Return the [X, Y] coordinate for the center point of the cell that contains the specified text.  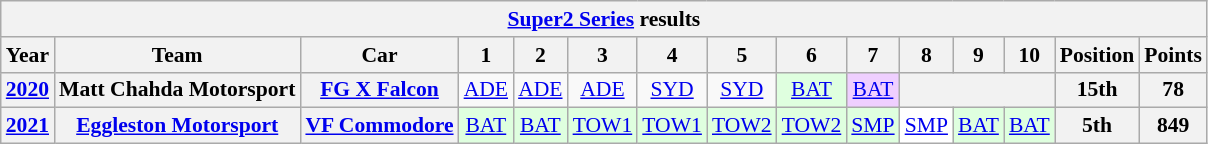
Team [177, 55]
VF Commodore [379, 126]
Position [1097, 55]
78 [1173, 90]
Super2 Series results [604, 19]
2020 [28, 90]
15th [1097, 90]
4 [672, 55]
9 [978, 55]
849 [1173, 126]
5 [742, 55]
7 [872, 55]
1 [486, 55]
FG X Falcon [379, 90]
Matt Chahda Motorsport [177, 90]
Eggleston Motorsport [177, 126]
2021 [28, 126]
6 [812, 55]
8 [926, 55]
3 [603, 55]
Year [28, 55]
2 [540, 55]
Car [379, 55]
10 [1030, 55]
Points [1173, 55]
5th [1097, 126]
